Return the (X, Y) coordinate for the center point of the cell that contains the specified text.  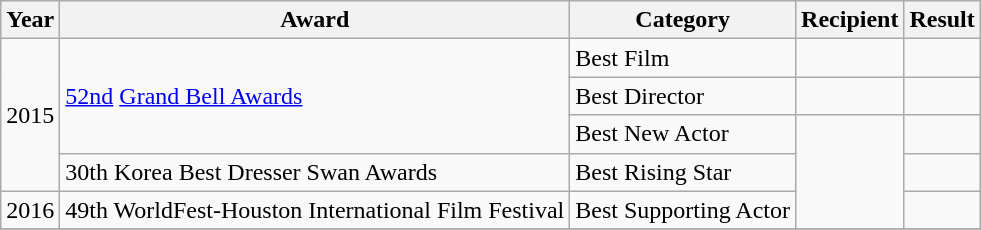
Best New Actor (683, 134)
Award (315, 20)
49th WorldFest-Houston International Film Festival (315, 210)
52nd Grand Bell Awards (315, 96)
2015 (30, 115)
Best Supporting Actor (683, 210)
Category (683, 20)
Best Rising Star (683, 172)
Best Director (683, 96)
Year (30, 20)
30th Korea Best Dresser Swan Awards (315, 172)
2016 (30, 210)
Result (942, 20)
Best Film (683, 58)
Recipient (850, 20)
